Capture the cell that displays the provided text and extract its [X, Y] central coordinate. 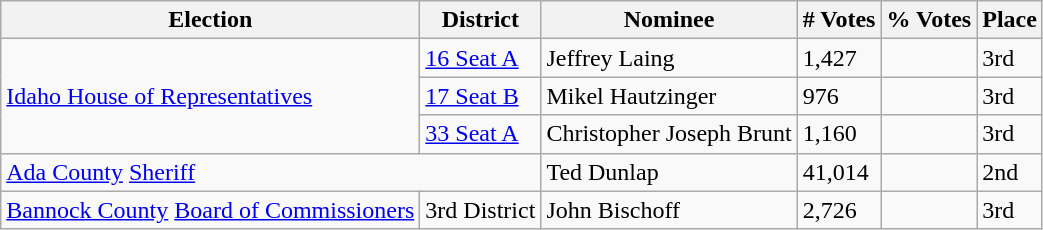
41,014 [839, 172]
John Bischoff [669, 210]
976 [839, 96]
% Votes [929, 20]
Idaho House of Representatives [210, 96]
# Votes [839, 20]
Ada County Sheriff [271, 172]
2,726 [839, 210]
Jeffrey Laing [669, 58]
3rd District [480, 210]
2nd [1010, 172]
Mikel Hautzinger [669, 96]
33 Seat A [480, 134]
Place [1010, 20]
Nominee [669, 20]
16 Seat A [480, 58]
Christopher Joseph Brunt [669, 134]
Election [210, 20]
1,160 [839, 134]
17 Seat B [480, 96]
1,427 [839, 58]
Bannock County Board of Commissioners [210, 210]
District [480, 20]
Ted Dunlap [669, 172]
